Detect which cell encompasses the target text, then output its (X, Y) center coordinate. 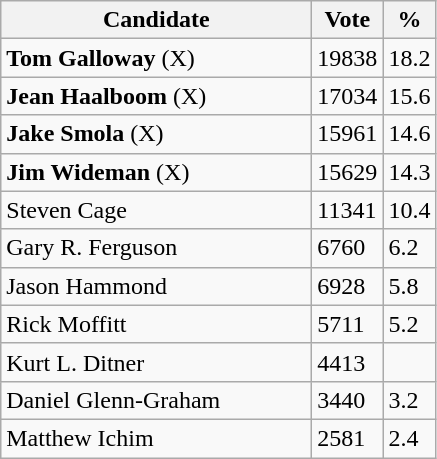
5.2 (410, 324)
Steven Cage (156, 210)
15629 (348, 172)
Jean Haalboom (X) (156, 96)
19838 (348, 58)
Gary R. Ferguson (156, 248)
18.2 (410, 58)
2581 (348, 438)
Tom Galloway (X) (156, 58)
3440 (348, 400)
14.6 (410, 134)
15.6 (410, 96)
% (410, 20)
Vote (348, 20)
Jake Smola (X) (156, 134)
15961 (348, 134)
10.4 (410, 210)
14.3 (410, 172)
Kurt L. Ditner (156, 362)
Jason Hammond (156, 286)
4413 (348, 362)
5711 (348, 324)
3.2 (410, 400)
17034 (348, 96)
6760 (348, 248)
Daniel Glenn-Graham (156, 400)
11341 (348, 210)
Jim Wideman (X) (156, 172)
6928 (348, 286)
Candidate (156, 20)
6.2 (410, 248)
5.8 (410, 286)
Rick Moffitt (156, 324)
2.4 (410, 438)
Matthew Ichim (156, 438)
